Identify which cell holds the provided text, then report its [x, y] central coordinate. 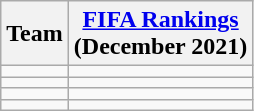
Team [35, 34]
FIFA Rankings(December 2021) [160, 34]
